Search for the cell housing the specified text and yield its (x, y) center coordinate. 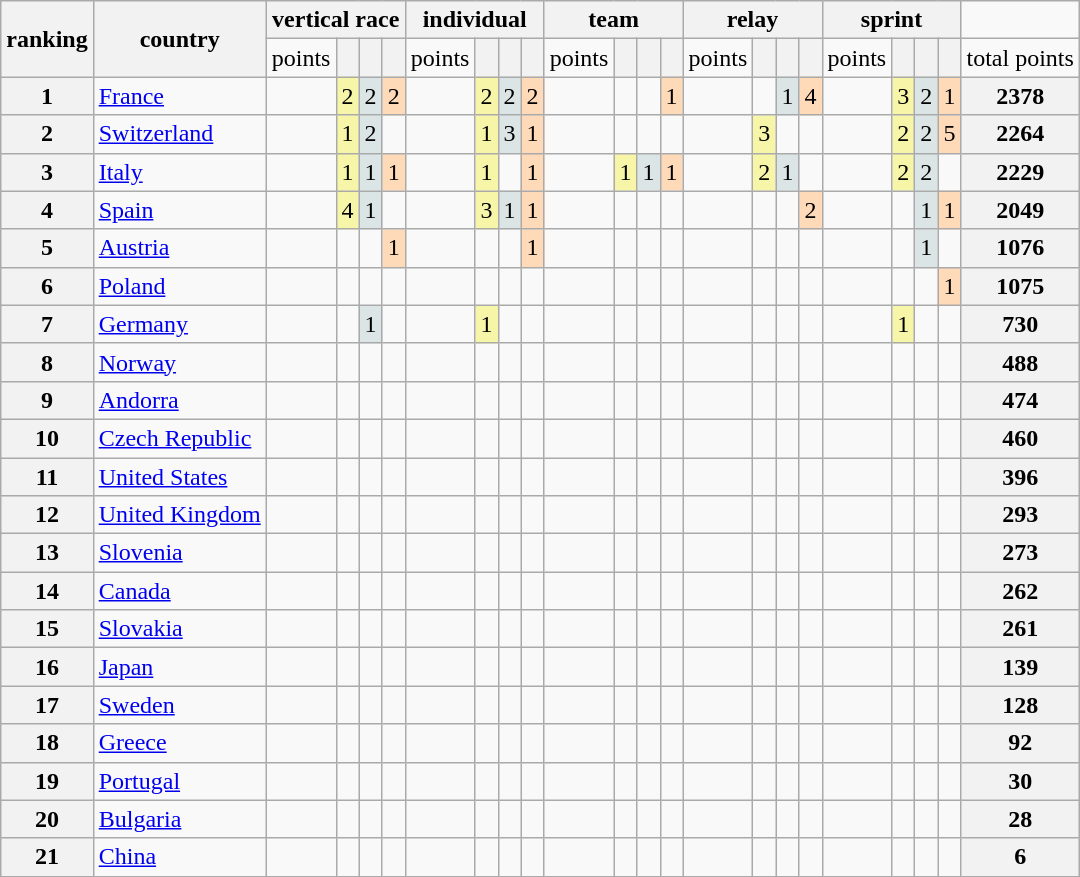
28 (1020, 819)
Sweden (180, 705)
Portugal (180, 781)
country (180, 39)
92 (1020, 743)
15 (47, 629)
19 (47, 781)
individual (474, 20)
30 (1020, 781)
261 (1020, 629)
relay (752, 20)
488 (1020, 362)
Canada (180, 591)
262 (1020, 591)
Poland (180, 286)
12 (47, 515)
Switzerland (180, 134)
Germany (180, 324)
273 (1020, 553)
460 (1020, 438)
17 (47, 705)
293 (1020, 515)
total points (1020, 58)
Czech Republic (180, 438)
France (180, 96)
United Kingdom (180, 515)
China (180, 857)
Austria (180, 248)
Slovakia (180, 629)
vertical race (336, 20)
2049 (1020, 210)
Greece (180, 743)
8 (47, 362)
Slovenia (180, 553)
16 (47, 667)
10 (47, 438)
396 (1020, 477)
2264 (1020, 134)
2378 (1020, 96)
1076 (1020, 248)
Japan (180, 667)
Bulgaria (180, 819)
18 (47, 743)
9 (47, 400)
139 (1020, 667)
1075 (1020, 286)
11 (47, 477)
Norway (180, 362)
21 (47, 857)
13 (47, 553)
20 (47, 819)
7 (47, 324)
Spain (180, 210)
2229 (1020, 172)
730 (1020, 324)
United States (180, 477)
Andorra (180, 400)
sprint (892, 20)
ranking (47, 39)
14 (47, 591)
474 (1020, 400)
team (614, 20)
Italy (180, 172)
128 (1020, 705)
